Detect which cell encompasses the target text, then output its (X, Y) center coordinate. 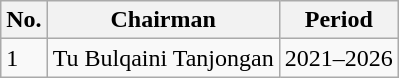
1 (24, 58)
Chairman (163, 20)
2021–2026 (338, 58)
Period (338, 20)
Tu Bulqaini Tanjongan (163, 58)
No. (24, 20)
